Scan for the cell matching the given text and deliver its (X, Y) coordinate at center. 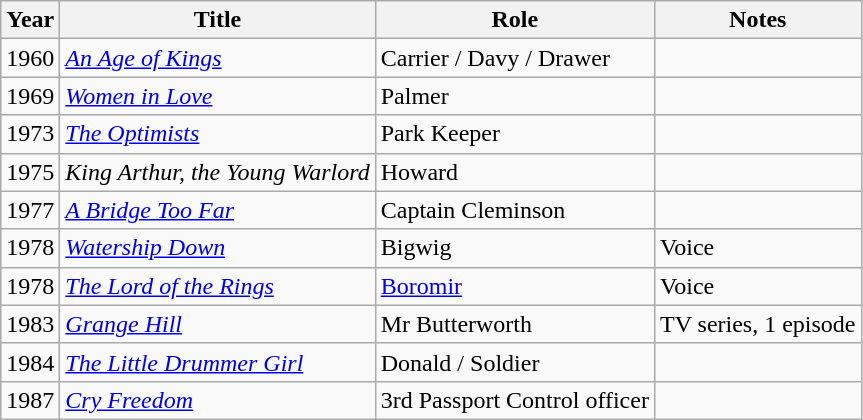
1984 (30, 362)
1969 (30, 96)
Howard (514, 172)
Captain Cleminson (514, 210)
A Bridge Too Far (218, 210)
The Little Drummer Girl (218, 362)
1983 (30, 324)
Park Keeper (514, 134)
Mr Butterworth (514, 324)
Boromir (514, 286)
Watership Down (218, 248)
Year (30, 20)
Grange Hill (218, 324)
1960 (30, 58)
Role (514, 20)
The Lord of the Rings (218, 286)
Carrier / Davy / Drawer (514, 58)
Donald / Soldier (514, 362)
1975 (30, 172)
1973 (30, 134)
Women in Love (218, 96)
1987 (30, 400)
3rd Passport Control officer (514, 400)
Title (218, 20)
The Optimists (218, 134)
Notes (758, 20)
Cry Freedom (218, 400)
King Arthur, the Young Warlord (218, 172)
TV series, 1 episode (758, 324)
Bigwig (514, 248)
Palmer (514, 96)
An Age of Kings (218, 58)
1977 (30, 210)
